Determine the [X, Y] coordinate at the center of the cell enclosing the given text.  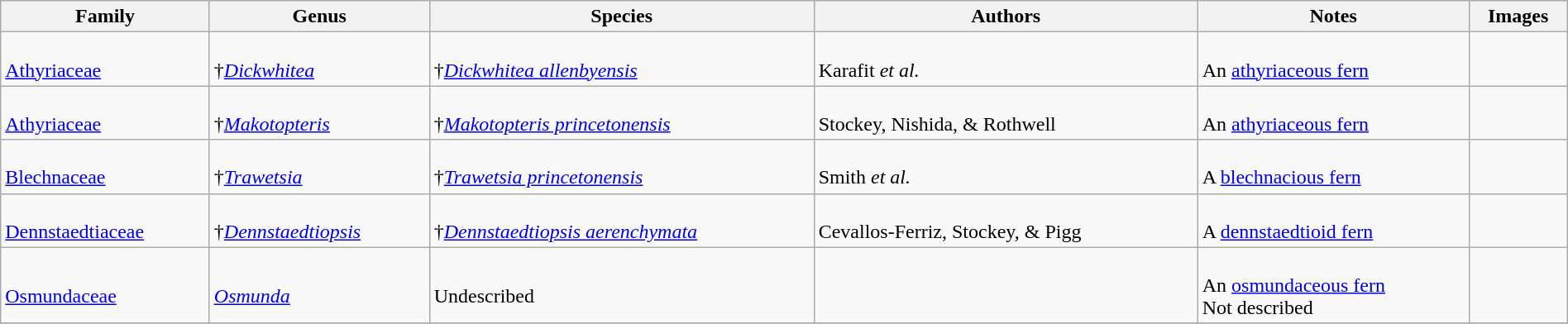
Notes [1333, 17]
†Dennstaedtiopsis [319, 220]
†Trawetsia [319, 167]
Osmunda [319, 285]
A dennstaedtioid fern [1333, 220]
†Dickwhitea allenbyensis [622, 60]
Images [1518, 17]
Blechnaceae [106, 167]
Family [106, 17]
An osmundaceous fernNot described [1333, 285]
†Dickwhitea [319, 60]
†Dennstaedtiopsis aerenchymata [622, 220]
Cevallos-Ferriz, Stockey, & Pigg [1006, 220]
A blechnacious fern [1333, 167]
Karafit et al. [1006, 60]
†Trawetsia princetonensis [622, 167]
†Makotopteris princetonensis [622, 112]
†Makotopteris [319, 112]
Stockey, Nishida, & Rothwell [1006, 112]
Genus [319, 17]
Authors [1006, 17]
Undescribed [622, 285]
Smith et al. [1006, 167]
Dennstaedtiaceae [106, 220]
Osmundaceae [106, 285]
Species [622, 17]
